Determine the [x, y] coordinate at the center of the cell enclosing the given text.  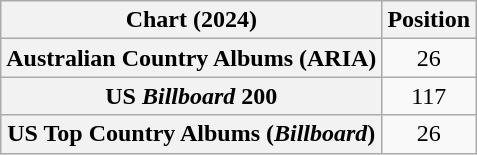
US Top Country Albums (Billboard) [192, 134]
Chart (2024) [192, 20]
117 [429, 96]
US Billboard 200 [192, 96]
Position [429, 20]
Australian Country Albums (ARIA) [192, 58]
